Scan for the cell matching the given text and deliver its (x, y) coordinate at center. 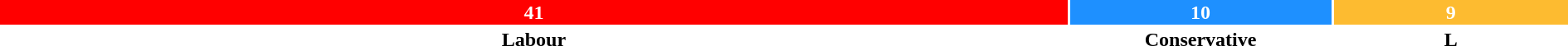
10 (1201, 12)
41 (534, 12)
9 (1450, 12)
